Provide the (X, Y) coordinate of the cell's center where the given text is located.  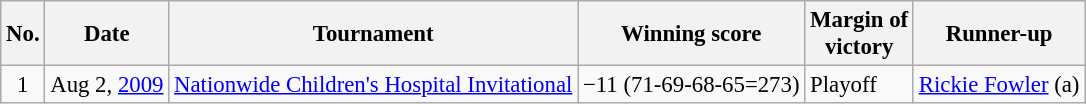
No. (23, 34)
−11 (71-69-68-65=273) (692, 85)
Playoff (860, 85)
Rickie Fowler (a) (998, 85)
1 (23, 85)
Aug 2, 2009 (107, 85)
Date (107, 34)
Winning score (692, 34)
Nationwide Children's Hospital Invitational (374, 85)
Runner-up (998, 34)
Margin ofvictory (860, 34)
Tournament (374, 34)
